Return [x, y] of the center of cell containing provided text 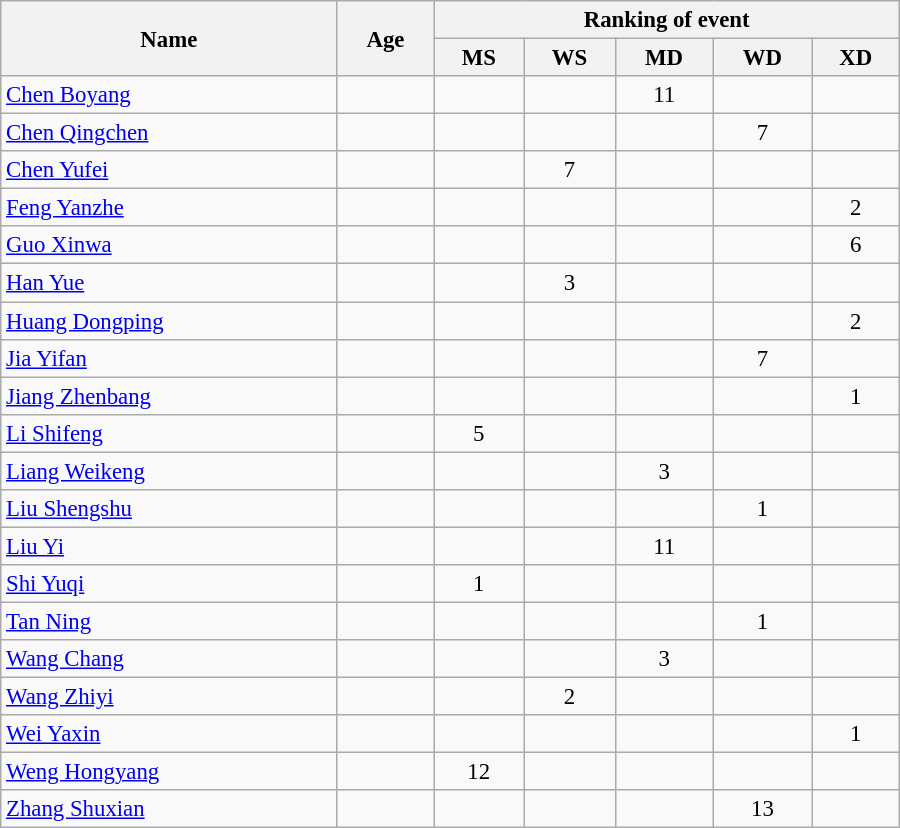
Tan Ning [169, 621]
XD [856, 58]
Li Shifeng [169, 433]
Liu Shengshu [169, 509]
Name [169, 38]
Han Yue [169, 283]
MD [664, 58]
Weng Hongyang [169, 772]
Age [386, 38]
WD [763, 58]
Chen Boyang [169, 95]
Liu Yi [169, 546]
Chen Qingchen [169, 133]
Chen Yufei [169, 170]
Huang Dongping [169, 321]
WS [570, 58]
Liang Weikeng [169, 471]
Shi Yuqi [169, 584]
Feng Yanzhe [169, 208]
Wang Zhiyi [169, 697]
Zhang Shuxian [169, 809]
Wei Yaxin [169, 734]
5 [478, 433]
Ranking of event [666, 20]
MS [478, 58]
12 [478, 772]
Jiang Zhenbang [169, 396]
Jia Yifan [169, 358]
Wang Chang [169, 659]
Guo Xinwa [169, 245]
13 [763, 809]
6 [856, 245]
